From the cell containing the given text, extract its center point as (X, Y) coordinate. 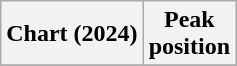
Chart (2024) (72, 34)
Peakposition (189, 34)
